From the cell containing the given text, extract its center point as (X, Y) coordinate. 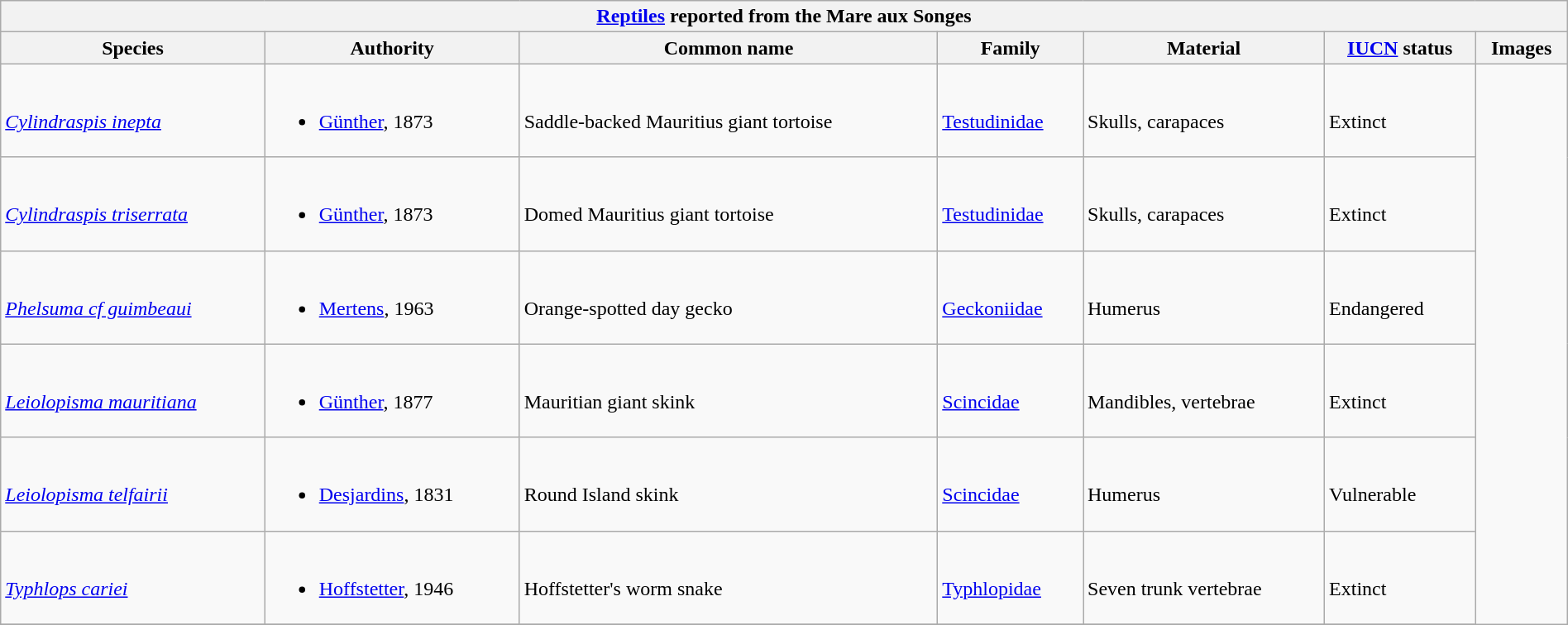
Hoffstetter, 1946 (392, 577)
Reptiles reported from the Mare aux Songes (784, 17)
Leiolopisma mauritiana (132, 390)
Authority (392, 48)
Species (132, 48)
Family (1011, 48)
Geckoniidae (1011, 298)
Mertens, 1963 (392, 298)
IUCN status (1400, 48)
Phelsuma cf guimbeaui (132, 298)
Domed Mauritius giant tortoise (729, 203)
Material (1204, 48)
Cylindraspis triserrata (132, 203)
Round Island skink (729, 484)
Günther, 1877 (392, 390)
Saddle-backed Mauritius giant tortoise (729, 111)
Cylindraspis inepta (132, 111)
Orange-spotted day gecko (729, 298)
Mandibles, vertebrae (1204, 390)
Endangered (1400, 298)
Typhlops cariei (132, 577)
Desjardins, 1831 (392, 484)
Mauritian giant skink (729, 390)
Vulnerable (1400, 484)
Images (1522, 48)
Seven trunk vertebrae (1204, 577)
Hoffstetter's worm snake (729, 577)
Common name (729, 48)
Leiolopisma telfairii (132, 484)
Typhlopidae (1011, 577)
